Search for the cell housing the specified text and yield its (X, Y) center coordinate. 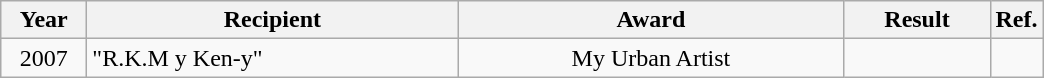
Year (44, 20)
2007 (44, 58)
Recipient (272, 20)
My Urban Artist (651, 58)
Ref. (1016, 20)
"R.K.M y Ken-y" (272, 58)
Award (651, 20)
Result (917, 20)
